Capture the cell that displays the provided text and extract its [X, Y] central coordinate. 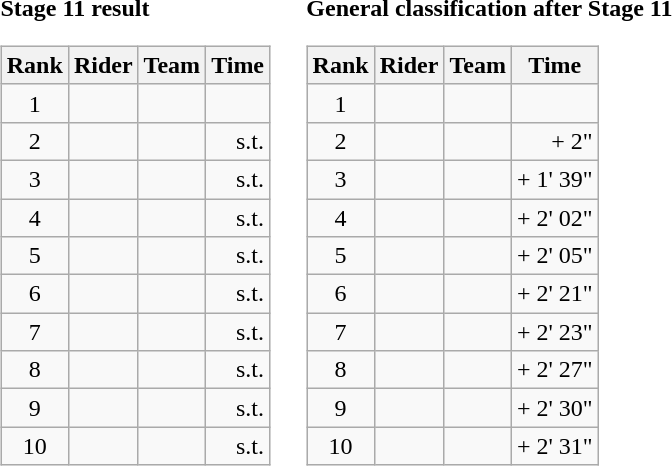
+ 2' 27" [554, 370]
+ 1' 39" [554, 179]
+ 2' 31" [554, 446]
+ 2' 30" [554, 408]
+ 2' 05" [554, 256]
+ 2' 23" [554, 332]
+ 2' 02" [554, 217]
+ 2' 21" [554, 294]
+ 2" [554, 141]
